Pinpoint the cell where the given text exists, returning its [X, Y] midpoint coordinate. 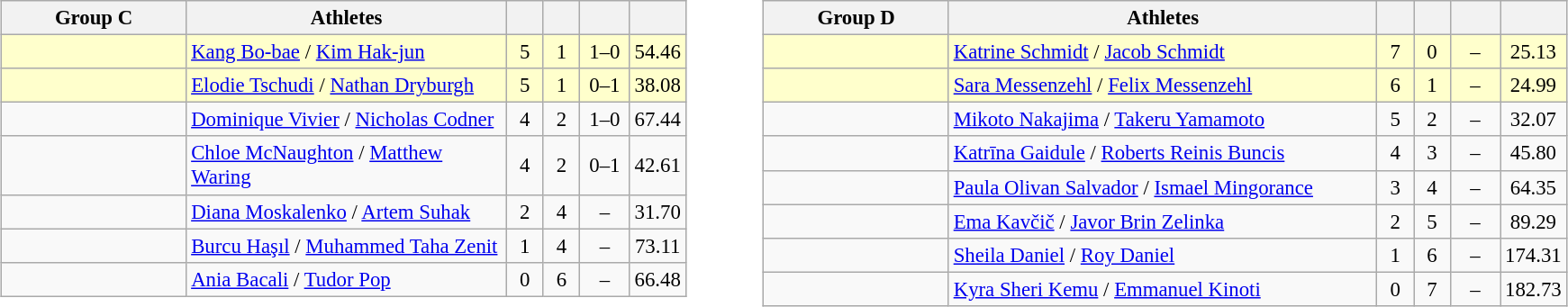
Ania Bacali / Tudor Pop [347, 279]
Diana Moskalenko / Artem Suhak [347, 212]
Sheila Daniel / Roy Daniel [1163, 255]
66.48 [657, 279]
42.61 [657, 166]
Mikoto Nakajima / Takeru Yamamoto [1163, 120]
89.29 [1533, 221]
Dominique Vivier / Nicholas Codner [347, 120]
182.73 [1533, 289]
Ema Kavčič / Javor Brin Zelinka [1163, 221]
32.07 [1533, 120]
Katrine Schmidt / Jacob Schmidt [1163, 52]
Burcu Haşıl / Muhammed Taha Zenit [347, 246]
Chloe McNaughton / Matthew Waring [347, 166]
67.44 [657, 120]
54.46 [657, 52]
Group D [857, 18]
174.31 [1533, 255]
38.08 [657, 86]
Group C [94, 18]
31.70 [657, 212]
45.80 [1533, 153]
73.11 [657, 246]
Katrīna Gaidule / Roberts Reinis Buncis [1163, 153]
Elodie Tschudi / Nathan Dryburgh [347, 86]
Sara Messenzehl / Felix Messenzehl [1163, 86]
25.13 [1533, 52]
Kang Bo-bae / Kim Hak-jun [347, 52]
24.99 [1533, 86]
64.35 [1533, 187]
Kyra Sheri Kemu / Emmanuel Kinoti [1163, 289]
Paula Olivan Salvador / Ismael Mingorance [1163, 187]
